Determine the (X, Y) coordinate at the center of the cell enclosing the given text.  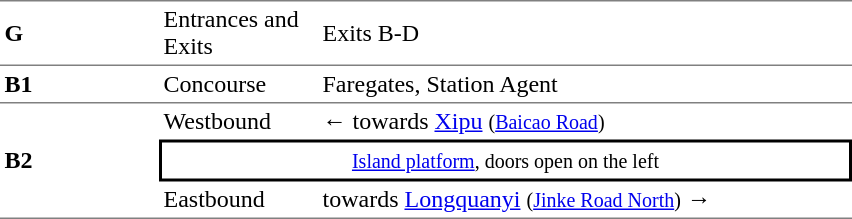
G (80, 33)
Island platform, doors open on the left (506, 161)
Exits B-D (585, 33)
B1 (80, 85)
← towards Xipu (Baicao Road) (585, 122)
Concourse (238, 85)
Westbound (238, 122)
Faregates, Station Agent (585, 85)
Entrances and Exits (238, 33)
